Return the [x, y] coordinate for the center point of the cell that contains the specified text.  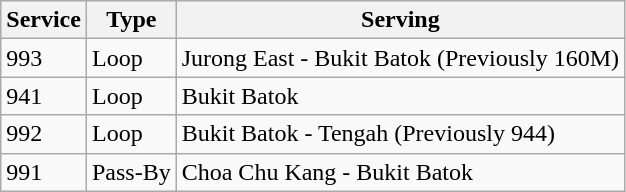
992 [44, 134]
991 [44, 172]
941 [44, 96]
Choa Chu Kang - Bukit Batok [400, 172]
Service [44, 20]
Type [131, 20]
Bukit Batok - Tengah (Previously 944) [400, 134]
Jurong East - Bukit Batok (Previously 160M) [400, 58]
Pass-By [131, 172]
Bukit Batok [400, 96]
993 [44, 58]
Serving [400, 20]
